Provide the [X, Y] coordinate of the cell's center where the given text is located.  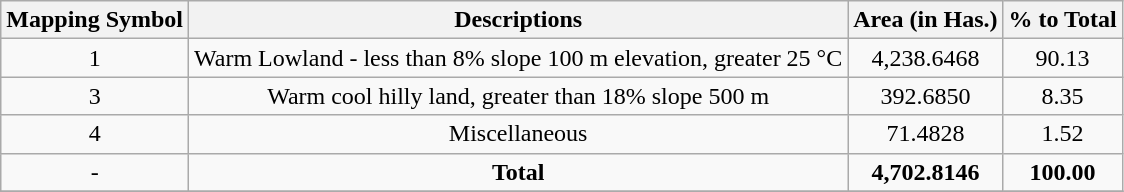
Descriptions [518, 20]
Miscellaneous [518, 134]
Area (in Has.) [926, 20]
4,702.8146 [926, 172]
100.00 [1062, 172]
4,238.6468 [926, 58]
Mapping Symbol [95, 20]
392.6850 [926, 96]
90.13 [1062, 58]
1 [95, 58]
4 [95, 134]
Total [518, 172]
8.35 [1062, 96]
3 [95, 96]
1.52 [1062, 134]
- [95, 172]
71.4828 [926, 134]
% to Total [1062, 20]
Warm Lowland - less than 8% slope 100 m elevation, greater 25 °C [518, 58]
Warm cool hilly land, greater than 18% slope 500 m [518, 96]
